Find where the given text appears and provide that cell's center as [X, Y] coordinate. 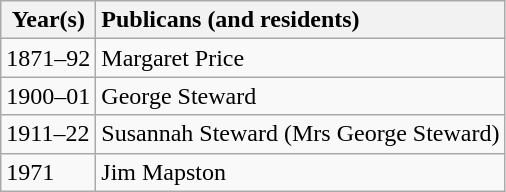
Jim Mapston [300, 172]
Margaret Price [300, 58]
1971 [48, 172]
Year(s) [48, 20]
1900–01 [48, 96]
Susannah Steward (Mrs George Steward) [300, 134]
George Steward [300, 96]
Publicans (and residents) [300, 20]
1871–92 [48, 58]
1911–22 [48, 134]
